Provide the (x, y) coordinate of the cell's center where the given text is located.  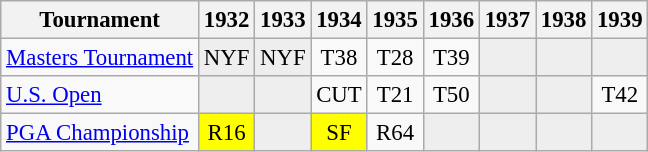
1938 (564, 20)
1933 (283, 20)
T28 (395, 58)
1936 (451, 20)
T21 (395, 95)
T39 (451, 58)
T42 (620, 95)
1939 (620, 20)
Tournament (100, 20)
T50 (451, 95)
U.S. Open (100, 95)
1934 (339, 20)
1937 (507, 20)
R16 (227, 133)
Masters Tournament (100, 58)
R64 (395, 133)
PGA Championship (100, 133)
1932 (227, 20)
CUT (339, 95)
SF (339, 133)
T38 (339, 58)
1935 (395, 20)
